Identify which cell holds the provided text, then report its [X, Y] central coordinate. 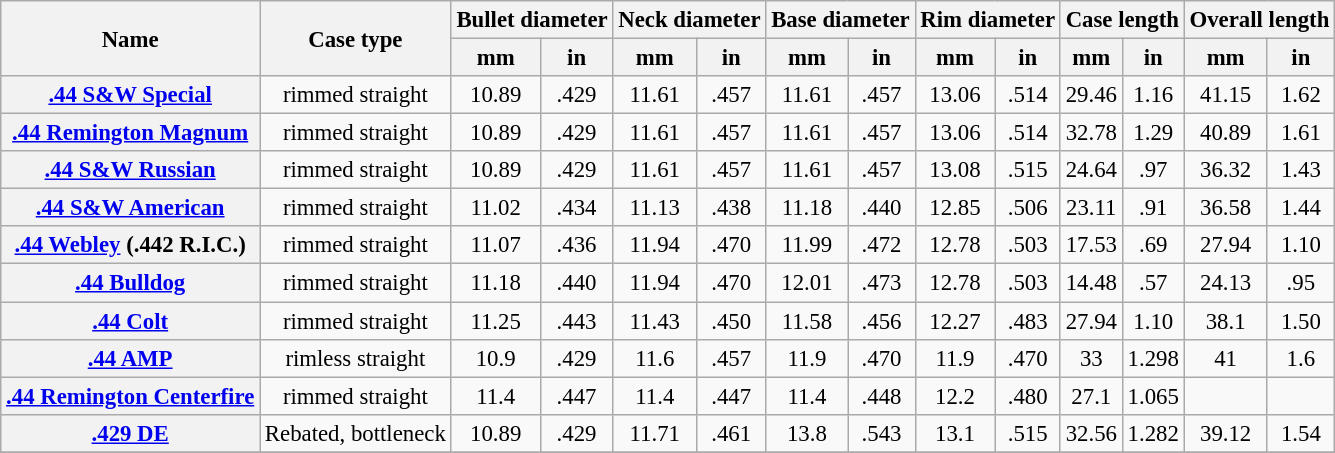
1.50 [1301, 321]
.44 S&W Russian [130, 170]
Bullet diameter [532, 20]
12.2 [955, 396]
24.13 [1226, 283]
14.48 [1091, 283]
40.89 [1226, 133]
.436 [576, 245]
1.61 [1301, 133]
.480 [1028, 396]
.543 [882, 433]
13.1 [955, 433]
13.8 [807, 433]
Base diameter [840, 20]
Case length [1122, 20]
.91 [1153, 208]
1.44 [1301, 208]
1.16 [1153, 95]
.429 DE [130, 433]
17.53 [1091, 245]
32.78 [1091, 133]
.44 S&W Special [130, 95]
.483 [1028, 321]
39.12 [1226, 433]
.69 [1153, 245]
11.58 [807, 321]
12.85 [955, 208]
36.58 [1226, 208]
11.43 [655, 321]
27.1 [1091, 396]
29.46 [1091, 95]
.506 [1028, 208]
Name [130, 38]
.443 [576, 321]
.44 Colt [130, 321]
.472 [882, 245]
.44 AMP [130, 358]
.450 [732, 321]
10.9 [496, 358]
Rebated, bottleneck [356, 433]
1.6 [1301, 358]
41.15 [1226, 95]
24.64 [1091, 170]
12.27 [955, 321]
.438 [732, 208]
.461 [732, 433]
.44 Webley (.442 R.I.C.) [130, 245]
Overall length [1259, 20]
.456 [882, 321]
36.32 [1226, 170]
32.56 [1091, 433]
23.11 [1091, 208]
11.02 [496, 208]
Rim diameter [988, 20]
.448 [882, 396]
1.43 [1301, 170]
11.25 [496, 321]
.95 [1301, 283]
1.54 [1301, 433]
Case type [356, 38]
.434 [576, 208]
1.62 [1301, 95]
11.6 [655, 358]
11.07 [496, 245]
11.13 [655, 208]
1.298 [1153, 358]
11.71 [655, 433]
38.1 [1226, 321]
Neck diameter [690, 20]
1.065 [1153, 396]
13.08 [955, 170]
rimless straight [356, 358]
.57 [1153, 283]
41 [1226, 358]
.473 [882, 283]
33 [1091, 358]
11.99 [807, 245]
.44 S&W American [130, 208]
.44 Remington Centerfire [130, 396]
.44 Bulldog [130, 283]
1.282 [1153, 433]
12.01 [807, 283]
.97 [1153, 170]
1.29 [1153, 133]
.44 Remington Magnum [130, 133]
